Scan for the cell matching the given text and deliver its [X, Y] coordinate at center. 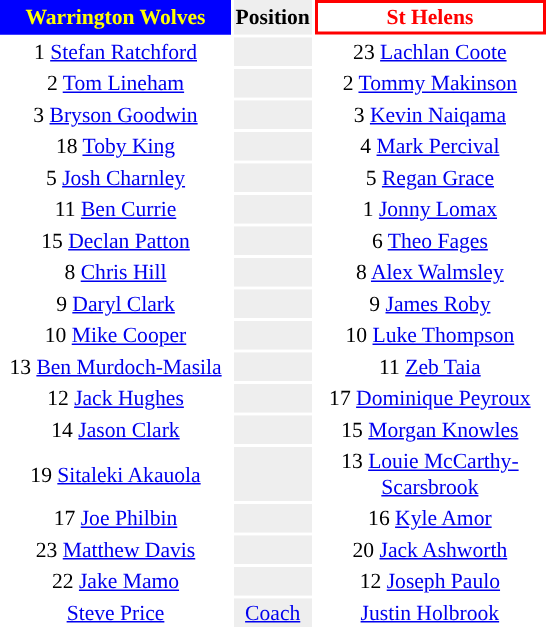
15 Morgan Knowles [430, 430]
Position [272, 17]
3 Bryson Goodwin [116, 114]
Coach [272, 612]
16 Kyle Amor [430, 518]
19 Sitaleki Akauola [116, 474]
6 Theo Fages [430, 240]
11 Zeb Taia [430, 366]
9 James Roby [430, 304]
12 Jack Hughes [116, 398]
15 Declan Patton [116, 240]
3 Kevin Naiqama [430, 114]
10 Luke Thompson [430, 335]
14 Jason Clark [116, 430]
1 Stefan Ratchford [116, 52]
Justin Holbrook [430, 612]
8 Chris Hill [116, 272]
22 Jake Mamo [116, 581]
11 Ben Currie [116, 209]
12 Joseph Paulo [430, 581]
23 Lachlan Coote [430, 52]
17 Joe Philbin [116, 518]
2 Tom Lineham [116, 83]
17 Dominique Peyroux [430, 398]
4 Mark Percival [430, 146]
9 Daryl Clark [116, 304]
20 Jack Ashworth [430, 550]
5 Regan Grace [430, 178]
23 Matthew Davis [116, 550]
Steve Price [116, 612]
13 Louie McCarthy-Scarsbrook [430, 474]
8 Alex Walmsley [430, 272]
18 Toby King [116, 146]
Warrington Wolves [116, 17]
10 Mike Cooper [116, 335]
13 Ben Murdoch-Masila [116, 366]
1 Jonny Lomax [430, 209]
2 Tommy Makinson [430, 83]
5 Josh Charnley [116, 178]
St Helens [430, 17]
